Locate the cell with the specified text and output its (x, y) center coordinate. 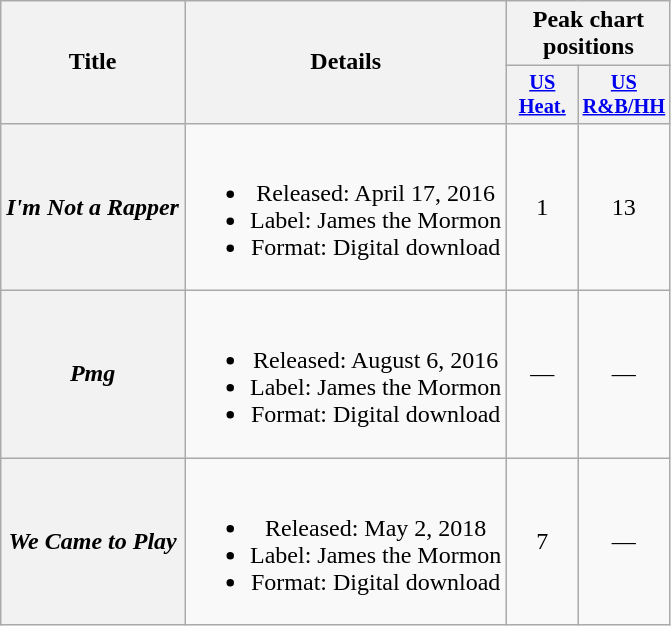
Peak chartpositions (588, 34)
7 (542, 542)
Released: April 17, 2016Label: James the MormonFormat: Digital download (345, 206)
Released: May 2, 2018Label: James the MormonFormat: Digital download (345, 542)
Details (345, 62)
13 (624, 206)
I'm Not a Rapper (93, 206)
Pmg (93, 374)
We Came to Play (93, 542)
Title (93, 62)
US R&B/HH (624, 95)
US Heat. (542, 95)
1 (542, 206)
Released: August 6, 2016Label: James the MormonFormat: Digital download (345, 374)
